Find where the given text appears and provide that cell's center as (x, y) coordinate. 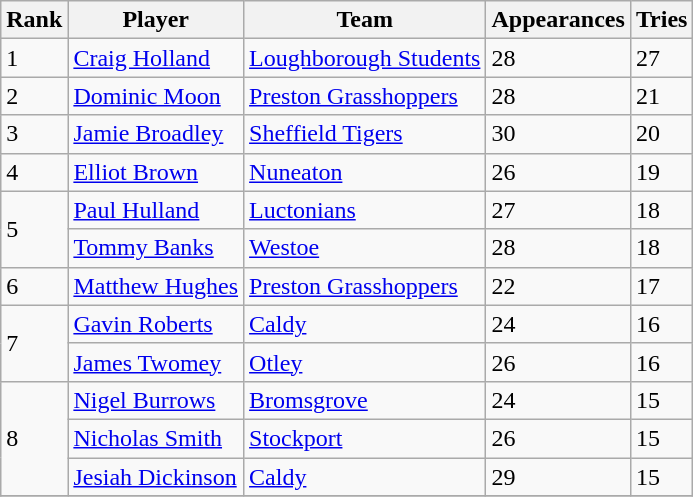
19 (662, 172)
Tommy Banks (156, 248)
Stockport (365, 438)
2 (34, 96)
4 (34, 172)
3 (34, 134)
Jesiah Dickinson (156, 477)
17 (662, 286)
Bromsgrove (365, 400)
Craig Holland (156, 58)
Elliot Brown (156, 172)
Team (365, 20)
Rank (34, 20)
Loughborough Students (365, 58)
Westoe (365, 248)
Jamie Broadley (156, 134)
5 (34, 229)
29 (558, 477)
6 (34, 286)
Sheffield Tigers (365, 134)
Matthew Hughes (156, 286)
Paul Hulland (156, 210)
30 (558, 134)
1 (34, 58)
Dominic Moon (156, 96)
Nicholas Smith (156, 438)
Gavin Roberts (156, 324)
Appearances (558, 20)
20 (662, 134)
Nigel Burrows (156, 400)
Tries (662, 20)
Luctonians (365, 210)
21 (662, 96)
James Twomey (156, 362)
Otley (365, 362)
Player (156, 20)
Nuneaton (365, 172)
7 (34, 343)
8 (34, 438)
22 (558, 286)
